Return the (x, y) coordinate for the center point of the cell that contains the specified text.  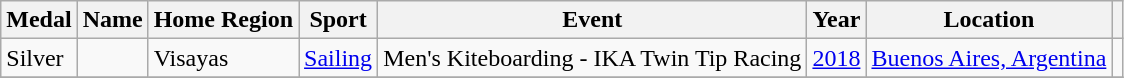
Medal (39, 20)
Home Region (223, 20)
Men's Kiteboarding - IKA Twin Tip Racing (592, 58)
2018 (836, 58)
Name (112, 20)
Year (836, 20)
Silver (39, 58)
Location (989, 20)
Buenos Aires, Argentina (989, 58)
Event (592, 20)
Sport (338, 20)
Sailing (338, 58)
Visayas (223, 58)
